Return [x, y] of the center of cell containing provided text 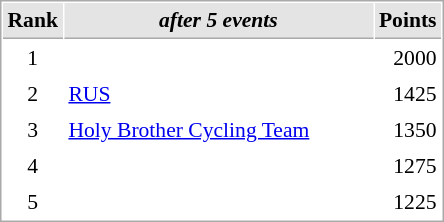
5 [32, 201]
1 [32, 57]
2000 [408, 57]
3 [32, 129]
1275 [408, 165]
Holy Brother Cycling Team [218, 129]
1225 [408, 201]
1350 [408, 129]
after 5 events [218, 21]
RUS [218, 93]
1425 [408, 93]
2 [32, 93]
Points [408, 21]
4 [32, 165]
Rank [32, 21]
